Identify which cell holds the provided text, then report its (x, y) central coordinate. 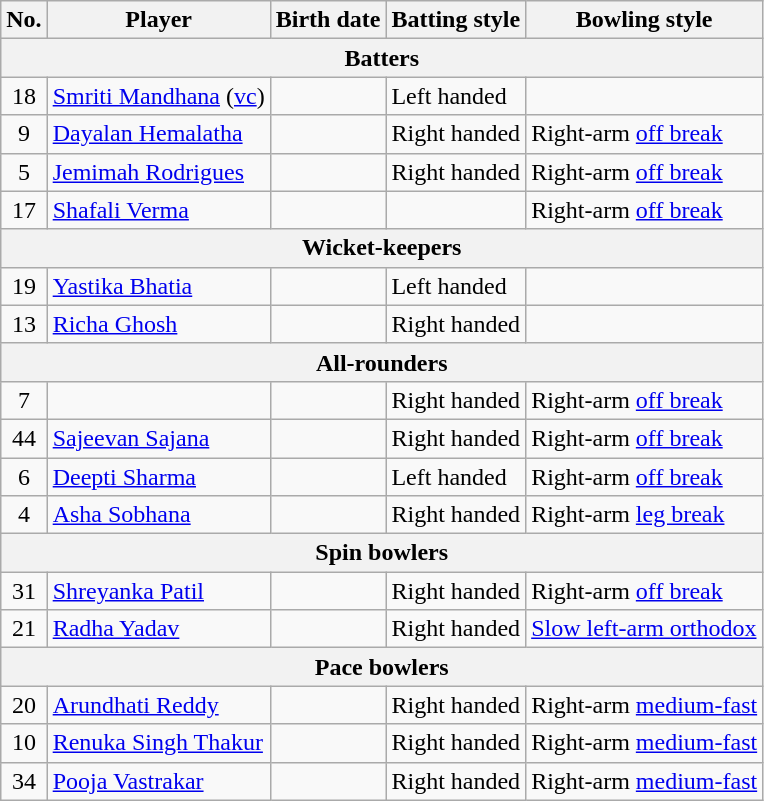
Birth date (328, 20)
Deepti Sharma (158, 477)
20 (24, 705)
Asha Sobhana (158, 515)
Renuka Singh Thakur (158, 743)
Jemimah Rodrigues (158, 172)
10 (24, 743)
5 (24, 172)
No. (24, 20)
Player (158, 20)
17 (24, 210)
Smriti Mandhana (vc) (158, 96)
Right-arm leg break (644, 515)
Batters (382, 58)
44 (24, 438)
34 (24, 781)
9 (24, 134)
Dayalan Hemalatha (158, 134)
13 (24, 324)
4 (24, 515)
Pace bowlers (382, 667)
18 (24, 96)
Shafali Verma (158, 210)
19 (24, 286)
Shreyanka Patil (158, 591)
Wicket-keepers (382, 248)
Spin bowlers (382, 553)
All-rounders (382, 362)
Slow left-arm orthodox (644, 629)
Bowling style (644, 20)
31 (24, 591)
Arundhati Reddy (158, 705)
Radha Yadav (158, 629)
Pooja Vastrakar (158, 781)
21 (24, 629)
Batting style (456, 20)
7 (24, 400)
Sajeevan Sajana (158, 438)
Yastika Bhatia (158, 286)
Richa Ghosh (158, 324)
6 (24, 477)
